Return the [x, y] coordinate for the center point of the cell that contains the specified text.  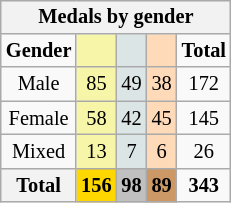
Mixed [38, 152]
6 [162, 152]
98 [132, 185]
343 [204, 185]
Female [38, 118]
58 [96, 118]
13 [96, 152]
89 [162, 185]
Male [38, 84]
172 [204, 84]
45 [162, 118]
38 [162, 84]
145 [204, 118]
156 [96, 185]
26 [204, 152]
85 [96, 84]
42 [132, 118]
7 [132, 152]
Gender [38, 51]
49 [132, 84]
Medals by gender [116, 17]
